Scan for the cell matching the given text and deliver its [x, y] coordinate at center. 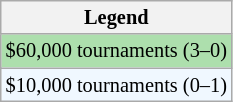
$60,000 tournaments (3–0) [116, 51]
$10,000 tournaments (0–1) [116, 85]
Legend [116, 17]
